From the cell containing the given text, extract its center point as (X, Y) coordinate. 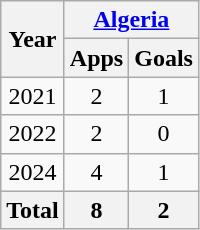
Total (33, 210)
8 (96, 210)
2024 (33, 172)
2021 (33, 96)
2022 (33, 134)
4 (96, 172)
Algeria (131, 20)
0 (164, 134)
Apps (96, 58)
Goals (164, 58)
Year (33, 39)
